Return (x, y) of the center of cell containing provided text 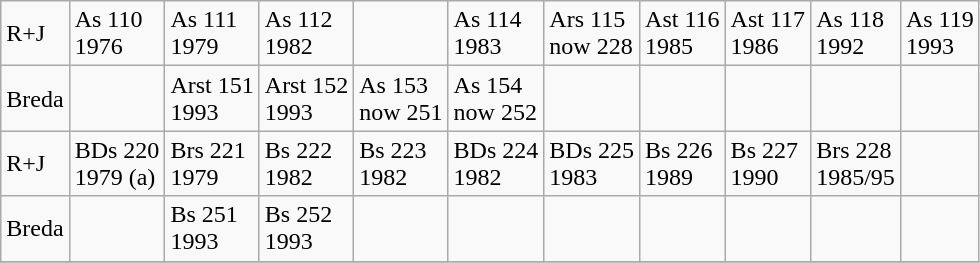
Arst 1521993 (306, 98)
As 1191993 (940, 34)
As 154now 252 (496, 98)
Bs 2511993 (212, 228)
Ast 1161985 (683, 34)
Bs 2231982 (401, 164)
Ast 1171986 (768, 34)
BDs 2201979 (a) (117, 164)
Arst 1511993 (212, 98)
Ars 115now 228 (592, 34)
Brs 2211979 (212, 164)
Brs 2281985/95 (856, 164)
Bs 2271990 (768, 164)
BDs 2241982 (496, 164)
As 1101976 (117, 34)
Bs 2221982 (306, 164)
As 1111979 (212, 34)
As 153now 251 (401, 98)
As 1121982 (306, 34)
As 1141983 (496, 34)
Bs 2521993 (306, 228)
As 1181992 (856, 34)
BDs 2251983 (592, 164)
Bs 2261989 (683, 164)
